Provide the (X, Y) coordinate of the cell's center where the given text is located.  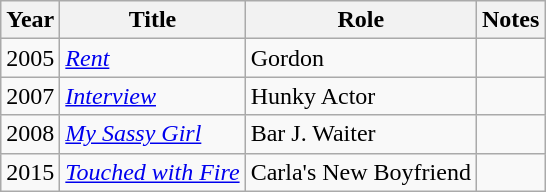
Notes (510, 20)
2005 (30, 58)
Gordon (360, 58)
Role (360, 20)
Rent (152, 58)
Year (30, 20)
Title (152, 20)
Hunky Actor (360, 96)
Touched with Fire (152, 172)
Bar J. Waiter (360, 134)
2007 (30, 96)
Carla's New Boyfriend (360, 172)
Interview (152, 96)
2015 (30, 172)
2008 (30, 134)
My Sassy Girl (152, 134)
